Scan for the cell matching the given text and deliver its [x, y] coordinate at center. 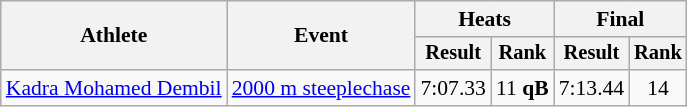
7:13.44 [592, 88]
Event [322, 36]
7:07.33 [452, 88]
Kadra Mohamed Dembil [114, 88]
14 [658, 88]
Athlete [114, 36]
Final [620, 19]
2000 m steeplechase [322, 88]
Heats [484, 19]
11 qB [522, 88]
